Pinpoint the cell where the given text exists, returning its (x, y) midpoint coordinate. 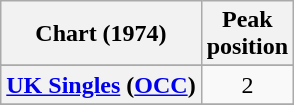
Peakposition (247, 34)
UK Singles (OCC) (101, 85)
Chart (1974) (101, 34)
2 (247, 85)
